From the cell containing the given text, extract its center point as [x, y] coordinate. 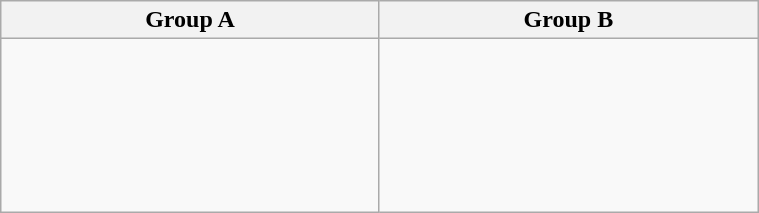
Group B [568, 20]
Group A [190, 20]
